Search for the cell housing the specified text and yield its (x, y) center coordinate. 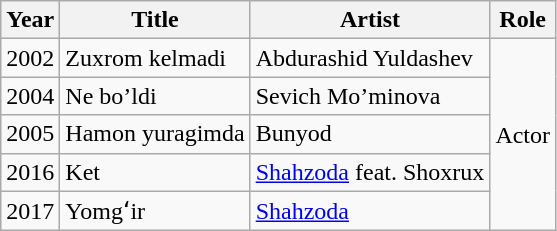
Sevich Mo’minova (370, 96)
2005 (30, 134)
Role (523, 20)
2017 (30, 211)
Year (30, 20)
Artist (370, 20)
Title (155, 20)
Ket (155, 172)
Shahzoda (370, 211)
Abdurashid Yuldashev (370, 58)
Zuxrom kelmadi (155, 58)
2016 (30, 172)
Hamon yuragimda (155, 134)
Yomgʻir (155, 211)
Actor (523, 135)
2004 (30, 96)
2002 (30, 58)
Shahzoda feat. Shoxrux (370, 172)
Ne bo’ldi (155, 96)
Bunyod (370, 134)
